Extract the (x, y) coordinate from the center of the cell holding the provided text.  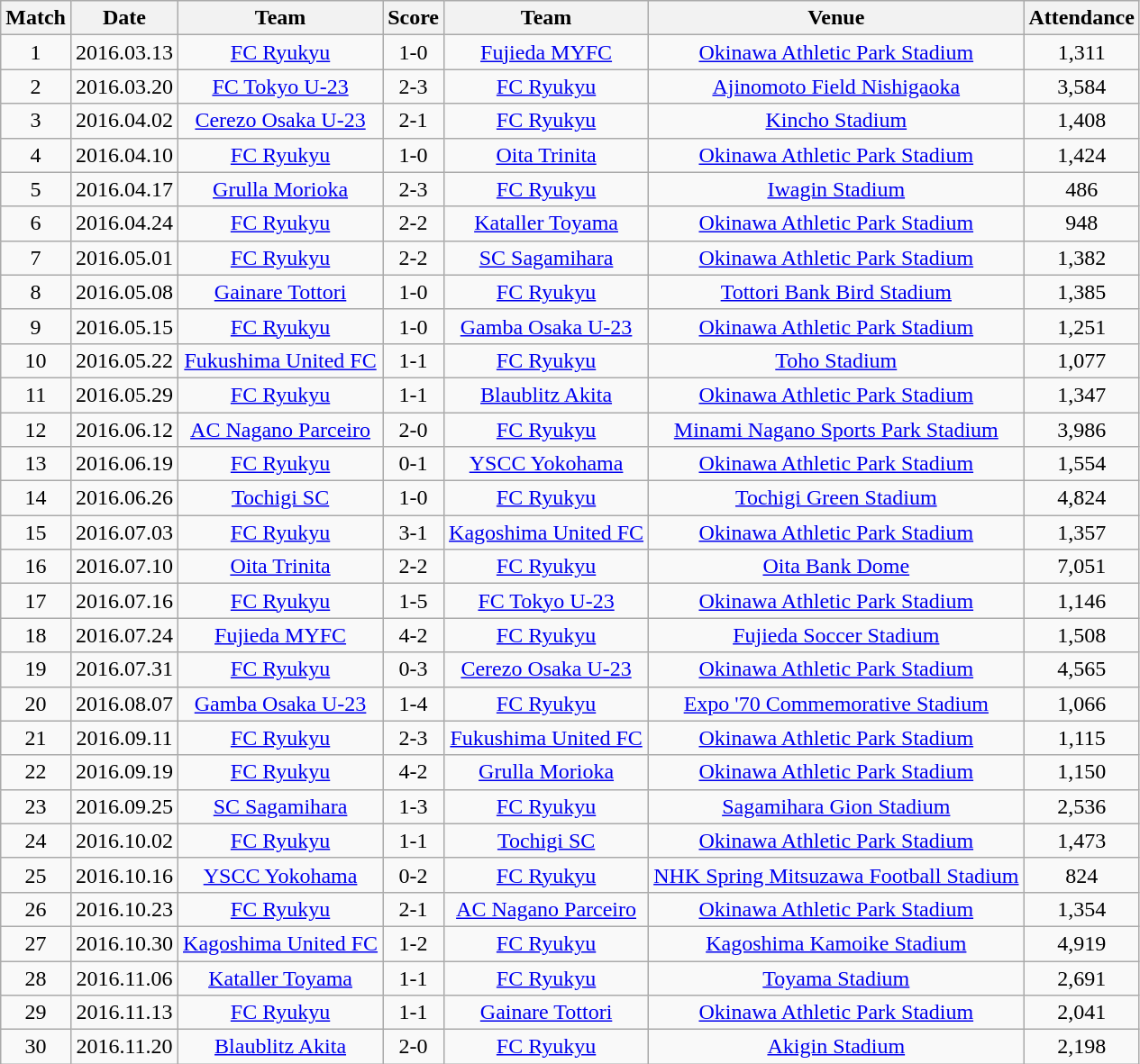
17 (36, 601)
1,115 (1081, 738)
2,198 (1081, 1047)
22 (36, 772)
15 (36, 532)
1,385 (1081, 292)
Score (414, 18)
486 (1081, 189)
2,536 (1081, 806)
2016.04.02 (124, 121)
1 (36, 52)
18 (36, 635)
4 (36, 155)
1,251 (1081, 326)
21 (36, 738)
NHK Spring Mitsuzawa Football Stadium (836, 875)
2016.08.07 (124, 704)
Iwagin Stadium (836, 189)
9 (36, 326)
2016.03.20 (124, 86)
2016.10.02 (124, 841)
29 (36, 1013)
1-3 (414, 806)
Kagoshima Kamoike Stadium (836, 943)
2016.11.13 (124, 1013)
2016.03.13 (124, 52)
13 (36, 464)
7 (36, 258)
1,473 (1081, 841)
2016.05.22 (124, 360)
2,041 (1081, 1013)
23 (36, 806)
2016.07.24 (124, 635)
2016.09.25 (124, 806)
Fujieda Soccer Stadium (836, 635)
2016.11.06 (124, 978)
3-1 (414, 532)
Oita Bank Dome (836, 567)
2016.06.12 (124, 430)
3 (36, 121)
30 (36, 1047)
4,919 (1081, 943)
1-4 (414, 704)
Tottori Bank Bird Stadium (836, 292)
5 (36, 189)
Akigin Stadium (836, 1047)
1,508 (1081, 635)
Expo '70 Commemorative Stadium (836, 704)
Ajinomoto Field Nishigaoka (836, 86)
Toyama Stadium (836, 978)
2,691 (1081, 978)
2016.05.15 (124, 326)
Attendance (1081, 18)
Sagamihara Gion Stadium (836, 806)
12 (36, 430)
2016.04.10 (124, 155)
6 (36, 223)
11 (36, 395)
2016.09.19 (124, 772)
2016.06.19 (124, 464)
4,565 (1081, 669)
Match (36, 18)
2016.07.03 (124, 532)
1,424 (1081, 155)
2016.07.16 (124, 601)
1,382 (1081, 258)
2016.05.29 (124, 395)
24 (36, 841)
0-3 (414, 669)
1,066 (1081, 704)
1-2 (414, 943)
28 (36, 978)
1,146 (1081, 601)
2016.06.26 (124, 498)
Kincho Stadium (836, 121)
Tochigi Green Stadium (836, 498)
2016.07.10 (124, 567)
2016.09.11 (124, 738)
1,554 (1081, 464)
3,584 (1081, 86)
2016.10.16 (124, 875)
19 (36, 669)
10 (36, 360)
1,357 (1081, 532)
1,077 (1081, 360)
1,311 (1081, 52)
0-2 (414, 875)
Date (124, 18)
27 (36, 943)
2 (36, 86)
16 (36, 567)
2016.05.01 (124, 258)
4,824 (1081, 498)
2016.10.30 (124, 943)
2016.04.17 (124, 189)
824 (1081, 875)
2016.05.08 (124, 292)
1,347 (1081, 395)
1,354 (1081, 909)
3,986 (1081, 430)
26 (36, 909)
8 (36, 292)
2016.10.23 (124, 909)
1-5 (414, 601)
2016.04.24 (124, 223)
7,051 (1081, 567)
1,150 (1081, 772)
948 (1081, 223)
20 (36, 704)
25 (36, 875)
2016.07.31 (124, 669)
Minami Nagano Sports Park Stadium (836, 430)
0-1 (414, 464)
Venue (836, 18)
14 (36, 498)
2016.11.20 (124, 1047)
1,408 (1081, 121)
Toho Stadium (836, 360)
